Output the [X, Y] coordinate of the center of the cell containing the given text.  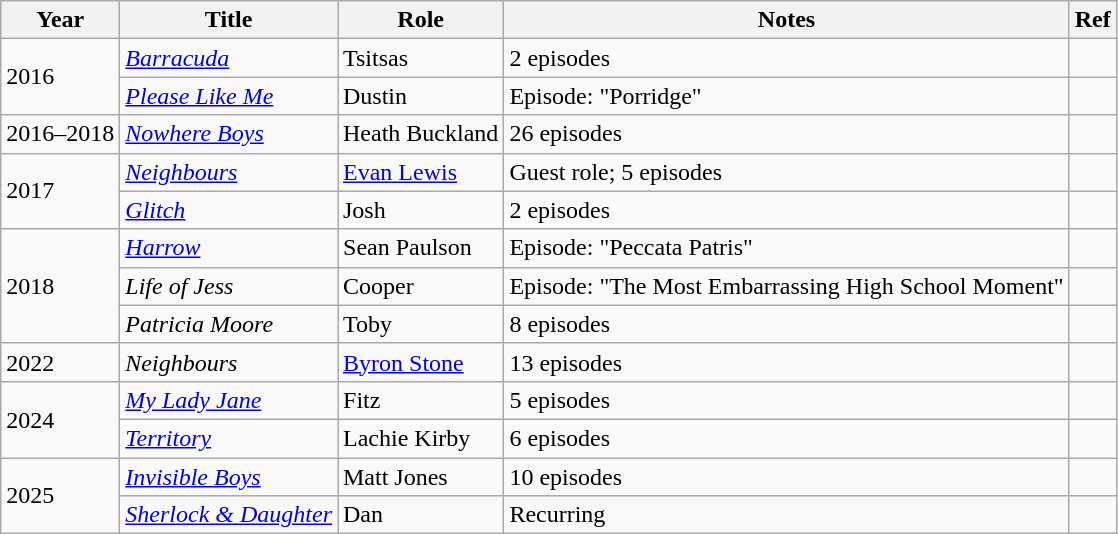
Toby [421, 324]
2017 [60, 191]
My Lady Jane [229, 400]
Josh [421, 210]
6 episodes [786, 438]
Sherlock & Daughter [229, 515]
Guest role; 5 episodes [786, 172]
Barracuda [229, 58]
2025 [60, 496]
Fitz [421, 400]
13 episodes [786, 362]
Please Like Me [229, 96]
Recurring [786, 515]
Role [421, 20]
10 episodes [786, 477]
Cooper [421, 286]
Dustin [421, 96]
Tsitsas [421, 58]
Year [60, 20]
Life of Jess [229, 286]
Dan [421, 515]
Lachie Kirby [421, 438]
Territory [229, 438]
2016–2018 [60, 134]
Episode: "Porridge" [786, 96]
2024 [60, 419]
Glitch [229, 210]
26 episodes [786, 134]
Heath Buckland [421, 134]
Title [229, 20]
Episode: "Peccata Patris" [786, 248]
Patricia Moore [229, 324]
5 episodes [786, 400]
Episode: "The Most Embarrassing High School Moment" [786, 286]
2016 [60, 77]
Notes [786, 20]
Evan Lewis [421, 172]
Harrow [229, 248]
8 episodes [786, 324]
Invisible Boys [229, 477]
Ref [1092, 20]
Matt Jones [421, 477]
Byron Stone [421, 362]
2018 [60, 286]
Nowhere Boys [229, 134]
2022 [60, 362]
Sean Paulson [421, 248]
